Determine the (X, Y) coordinate at the center of the cell enclosing the given text.  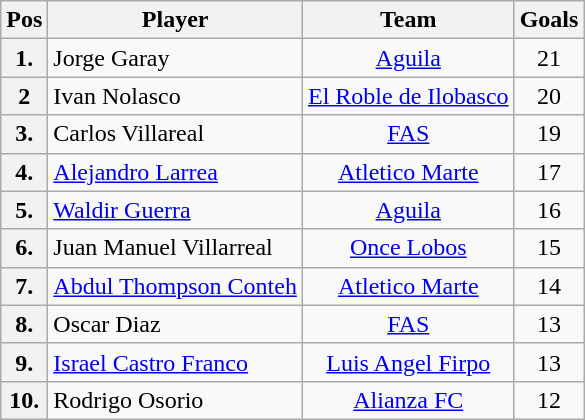
20 (549, 96)
Jorge Garay (176, 58)
Abdul Thompson Conteh (176, 286)
El Roble de Ilobasco (408, 96)
Carlos Villareal (176, 134)
4. (24, 172)
2 (24, 96)
Juan Manuel Villarreal (176, 248)
Oscar Diaz (176, 324)
Once Lobos (408, 248)
8. (24, 324)
Waldir Guerra (176, 210)
Alianza FC (408, 400)
1. (24, 58)
17 (549, 172)
15 (549, 248)
3. (24, 134)
5. (24, 210)
Alejandro Larrea (176, 172)
Ivan Nolasco (176, 96)
9. (24, 362)
Israel Castro Franco (176, 362)
6. (24, 248)
Rodrigo Osorio (176, 400)
Team (408, 20)
10. (24, 400)
21 (549, 58)
19 (549, 134)
7. (24, 286)
16 (549, 210)
Player (176, 20)
Pos (24, 20)
Goals (549, 20)
14 (549, 286)
12 (549, 400)
Luis Angel Firpo (408, 362)
